Return (X, Y) of the center of cell containing provided text 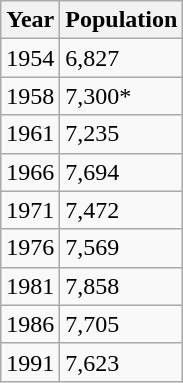
7,858 (122, 286)
1991 (30, 362)
6,827 (122, 58)
7,235 (122, 134)
1958 (30, 96)
7,705 (122, 324)
1976 (30, 248)
7,623 (122, 362)
Year (30, 20)
7,694 (122, 172)
1966 (30, 172)
1981 (30, 286)
1954 (30, 58)
7,472 (122, 210)
1961 (30, 134)
7,569 (122, 248)
7,300* (122, 96)
1986 (30, 324)
Population (122, 20)
1971 (30, 210)
